Provide the (X, Y) coordinate of the cell's center where the given text is located.  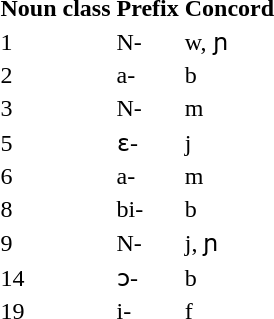
ɔ- (148, 278)
ɛ- (148, 142)
bi- (148, 209)
